Scan for the cell matching the given text and deliver its (X, Y) coordinate at center. 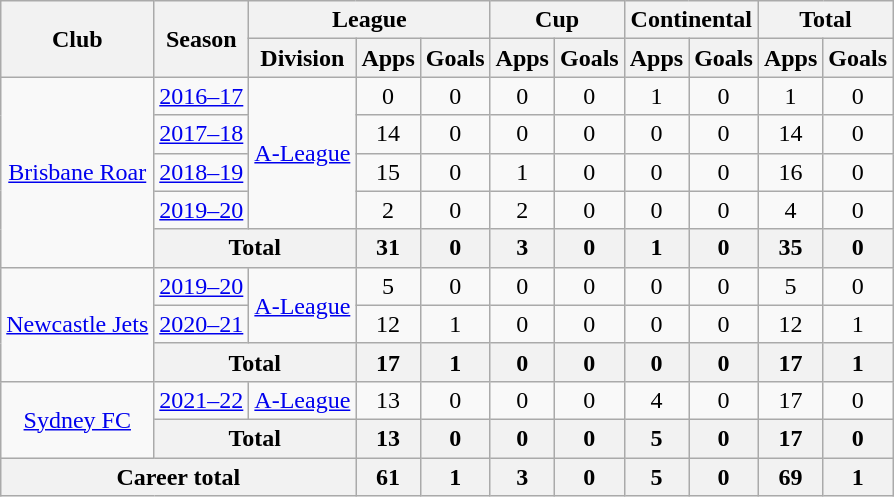
Newcastle Jets (78, 324)
Division (302, 58)
2016–17 (202, 96)
61 (388, 477)
Career total (178, 477)
2020–21 (202, 324)
Cup (557, 20)
16 (790, 172)
Season (202, 39)
15 (388, 172)
League (370, 20)
2021–22 (202, 400)
2018–19 (202, 172)
69 (790, 477)
35 (790, 248)
Club (78, 39)
31 (388, 248)
2017–18 (202, 134)
Brisbane Roar (78, 172)
Sydney FC (78, 419)
Continental (691, 20)
